Scan for the cell matching the given text and deliver its [x, y] coordinate at center. 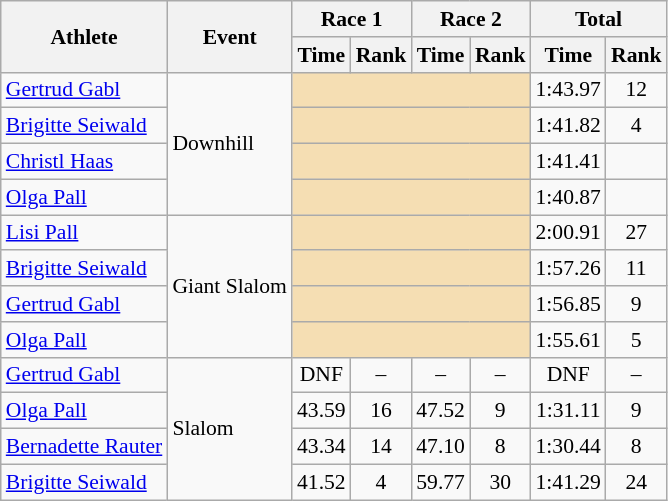
1:57.26 [568, 269]
Slalom [230, 428]
Downhill [230, 143]
30 [500, 482]
41.52 [322, 482]
43.59 [322, 411]
12 [636, 90]
16 [382, 411]
1:40.87 [568, 197]
1:43.97 [568, 90]
Event [230, 36]
27 [636, 233]
1:41.82 [568, 126]
Athlete [84, 36]
Race 2 [470, 19]
1:41.41 [568, 162]
Total [598, 19]
Giant Slalom [230, 286]
24 [636, 482]
47.52 [440, 411]
1:30.44 [568, 447]
43.34 [322, 447]
Race 1 [352, 19]
1:55.61 [568, 340]
2:00.91 [568, 233]
5 [636, 340]
1:41.29 [568, 482]
47.10 [440, 447]
14 [382, 447]
Bernadette Rauter [84, 447]
Christl Haas [84, 162]
11 [636, 269]
Lisi Pall [84, 233]
1:56.85 [568, 304]
59.77 [440, 482]
1:31.11 [568, 411]
